For the text-containing cell, return its midpoint in (x, y) coordinate format. 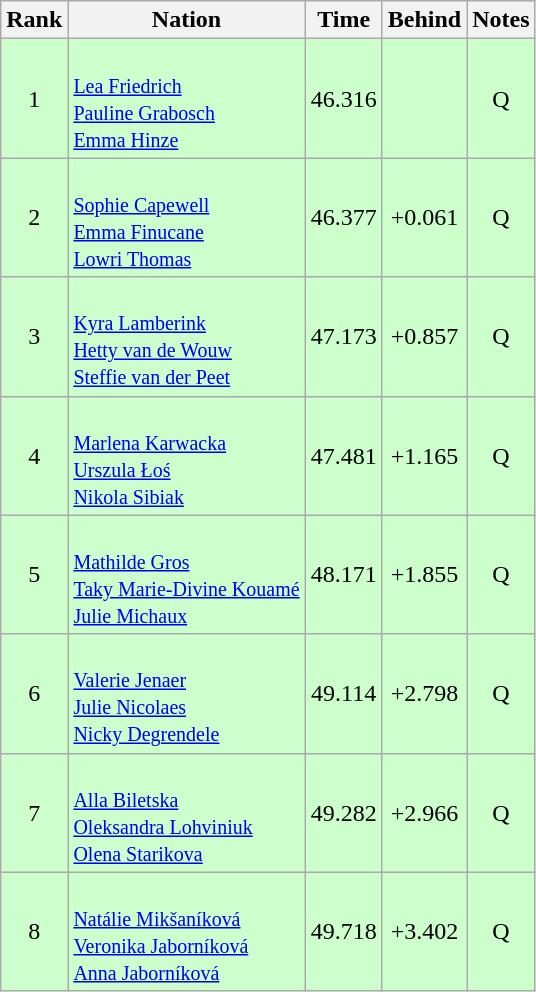
+3.402 (424, 932)
Lea FriedrichPauline GraboschEmma Hinze (186, 98)
2 (34, 218)
Notes (501, 20)
Valerie JenaerJulie NicolaesNicky Degrendele (186, 694)
+0.061 (424, 218)
Rank (34, 20)
+2.798 (424, 694)
49.282 (344, 812)
46.377 (344, 218)
Alla BiletskaOleksandra LohviniukOlena Starikova (186, 812)
Behind (424, 20)
49.114 (344, 694)
7 (34, 812)
48.171 (344, 574)
Time (344, 20)
3 (34, 336)
Kyra LamberinkHetty van de WouwSteffie van der Peet (186, 336)
Nation (186, 20)
4 (34, 456)
6 (34, 694)
Marlena KarwackaUrszula ŁośNikola Sibiak (186, 456)
8 (34, 932)
1 (34, 98)
Natálie MikšaníkováVeronika JaborníkováAnna Jaborníková (186, 932)
+1.165 (424, 456)
46.316 (344, 98)
47.173 (344, 336)
+2.966 (424, 812)
49.718 (344, 932)
47.481 (344, 456)
+1.855 (424, 574)
Sophie CapewellEmma FinucaneLowri Thomas (186, 218)
+0.857 (424, 336)
Mathilde GrosTaky Marie-Divine KouaméJulie Michaux (186, 574)
5 (34, 574)
